Return (x, y) of the center of cell containing provided text 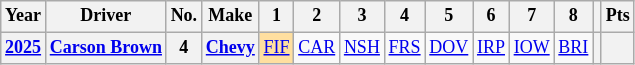
DOV (449, 48)
Chevy (230, 48)
5 (449, 16)
CAR (317, 48)
Pts (618, 16)
7 (532, 16)
FIF (276, 48)
Year (24, 16)
Carson Brown (106, 48)
8 (574, 16)
NSH (362, 48)
BRI (574, 48)
IOW (532, 48)
Make (230, 16)
IRP (492, 48)
No. (184, 16)
Driver (106, 16)
6 (492, 16)
3 (362, 16)
1 (276, 16)
FRS (404, 48)
2025 (24, 48)
2 (317, 16)
